Detect which cell encompasses the target text, then output its [x, y] center coordinate. 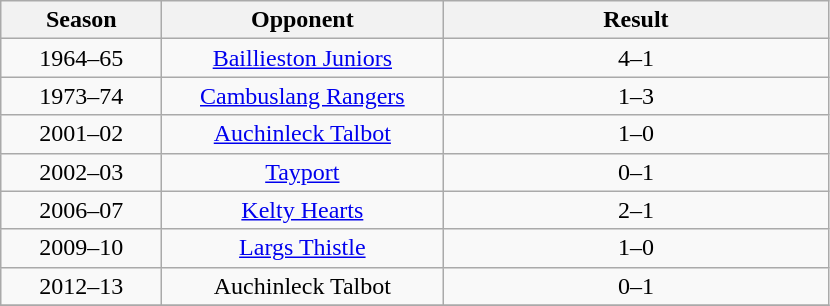
1964–65 [82, 58]
Opponent [302, 20]
Kelty Hearts [302, 210]
Tayport [302, 172]
2–1 [636, 210]
Cambuslang Rangers [302, 96]
2012–13 [82, 286]
Result [636, 20]
4–1 [636, 58]
1–3 [636, 96]
2006–07 [82, 210]
2001–02 [82, 134]
2002–03 [82, 172]
2009–10 [82, 248]
Baillieston Juniors [302, 58]
1973–74 [82, 96]
Largs Thistle [302, 248]
Season [82, 20]
